From the cell containing the given text, extract its center point as (x, y) coordinate. 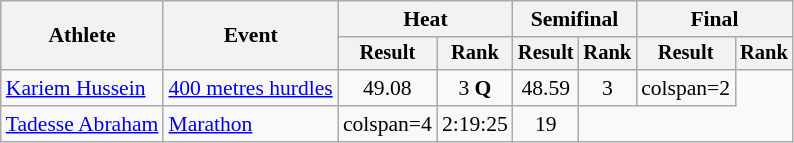
3 (608, 88)
Event (250, 36)
colspan=2 (686, 88)
Semifinal (574, 19)
49.08 (388, 88)
Marathon (250, 124)
Athlete (82, 36)
19 (546, 124)
3 Q (475, 88)
2:19:25 (475, 124)
48.59 (546, 88)
Kariem Hussein (82, 88)
Final (714, 19)
Tadesse Abraham (82, 124)
Heat (426, 19)
colspan=4 (388, 124)
400 metres hurdles (250, 88)
